Find where the given text appears and provide that cell's center as (x, y) coordinate. 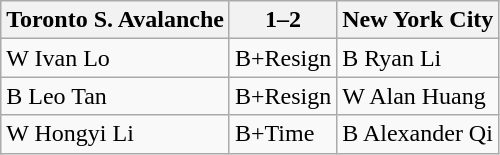
B+Time (282, 134)
Toronto S. Avalanche (116, 20)
New York City (418, 20)
1–2 (282, 20)
W Hongyi Li (116, 134)
B Ryan Li (418, 58)
W Alan Huang (418, 96)
W Ivan Lo (116, 58)
B Alexander Qi (418, 134)
B Leo Tan (116, 96)
